Provide the [x, y] coordinate of the cell's center where the given text is located.  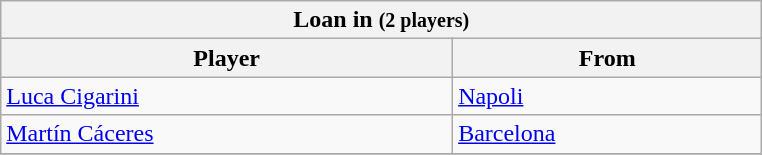
Barcelona [608, 134]
Napoli [608, 96]
From [608, 58]
Player [227, 58]
Loan in (2 players) [382, 20]
Luca Cigarini [227, 96]
Martín Cáceres [227, 134]
